Pinpoint the cell where the given text exists, returning its (X, Y) midpoint coordinate. 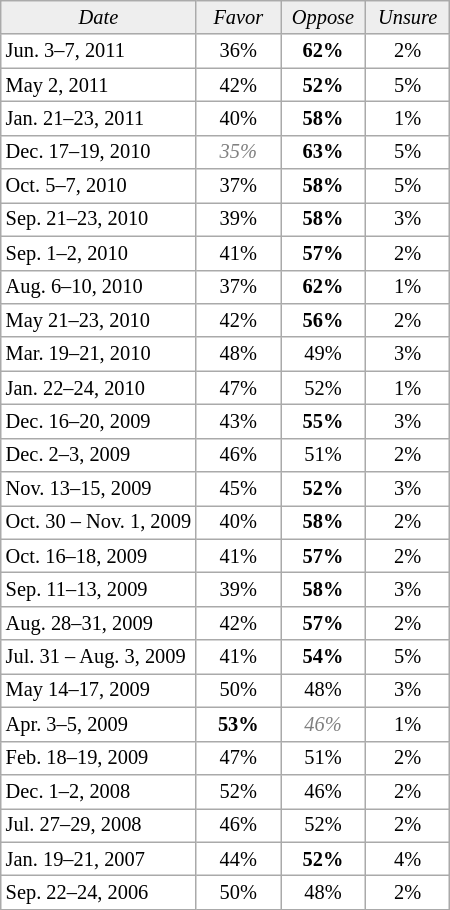
35% (238, 152)
Jul. 31 – Aug. 3, 2009 (98, 657)
Sep. 21–23, 2010 (98, 219)
Feb. 18–19, 2009 (98, 758)
May 14–17, 2009 (98, 690)
Aug. 6–10, 2010 (98, 287)
44% (238, 859)
Oct. 30 – Nov. 1, 2009 (98, 522)
Dec. 1–2, 2008 (98, 791)
Dec. 17–19, 2010 (98, 152)
Dec. 2–3, 2009 (98, 455)
Apr. 3–5, 2009 (98, 724)
53% (238, 724)
Unsure (408, 17)
Jul. 27–29, 2008 (98, 825)
Date (98, 17)
Jun. 3–7, 2011 (98, 51)
56% (324, 320)
Oct. 5–7, 2010 (98, 186)
45% (238, 489)
43% (238, 421)
Aug. 28–31, 2009 (98, 623)
4% (408, 859)
54% (324, 657)
Oppose (324, 17)
May 21–23, 2010 (98, 320)
Mar. 19–21, 2010 (98, 354)
Oct. 16–18, 2009 (98, 556)
Jan. 19–21, 2007 (98, 859)
Favor (238, 17)
Sep. 22–24, 2006 (98, 892)
36% (238, 51)
63% (324, 152)
55% (324, 421)
Sep. 1–2, 2010 (98, 253)
Jan. 21–23, 2011 (98, 118)
May 2, 2011 (98, 85)
Jan. 22–24, 2010 (98, 388)
49% (324, 354)
Sep. 11–13, 2009 (98, 589)
Nov. 13–15, 2009 (98, 489)
Dec. 16–20, 2009 (98, 421)
